For the text-containing cell, return its midpoint in [X, Y] coordinate format. 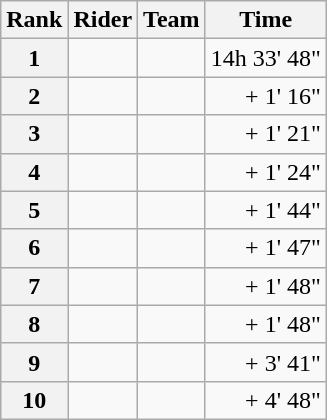
Team [172, 20]
5 [34, 210]
1 [34, 58]
3 [34, 134]
Time [266, 20]
2 [34, 96]
9 [34, 362]
+ 1' 24" [266, 172]
+ 1' 21" [266, 134]
+ 1' 44" [266, 210]
Rank [34, 20]
+ 1' 16" [266, 96]
14h 33' 48" [266, 58]
+ 1' 47" [266, 248]
6 [34, 248]
8 [34, 324]
4 [34, 172]
7 [34, 286]
+ 4' 48" [266, 400]
Rider [103, 20]
+ 3' 41" [266, 362]
10 [34, 400]
